From the cell containing the given text, extract its center point as [X, Y] coordinate. 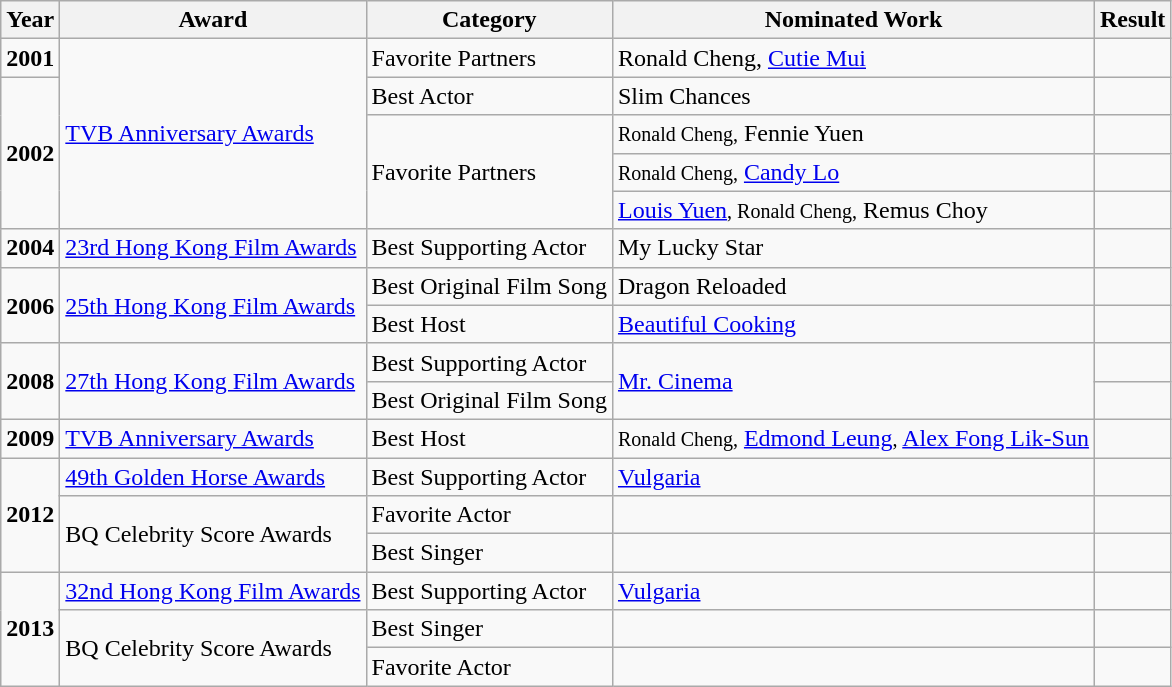
32nd Hong Kong Film Awards [213, 591]
Ronald Cheng, Fennie Yuen [853, 134]
Best Actor [489, 96]
2008 [30, 381]
Result [1132, 20]
49th Golden Horse Awards [213, 477]
2012 [30, 515]
Mr. Cinema [853, 381]
Ronald Cheng, Edmond Leung, Alex Fong Lik-Sun [853, 438]
2002 [30, 153]
Ronald Cheng, Candy Lo [853, 172]
Category [489, 20]
2001 [30, 58]
Louis Yuen, Ronald Cheng, Remus Choy [853, 210]
Slim Chances [853, 96]
27th Hong Kong Film Awards [213, 381]
Year [30, 20]
Beautiful Cooking [853, 324]
Dragon Reloaded [853, 286]
2004 [30, 248]
2006 [30, 305]
My Lucky Star [853, 248]
Ronald Cheng, Cutie Mui [853, 58]
23rd Hong Kong Film Awards [213, 248]
Nominated Work [853, 20]
2009 [30, 438]
Award [213, 20]
2013 [30, 629]
25th Hong Kong Film Awards [213, 305]
